Detect which cell encompasses the target text, then output its [X, Y] center coordinate. 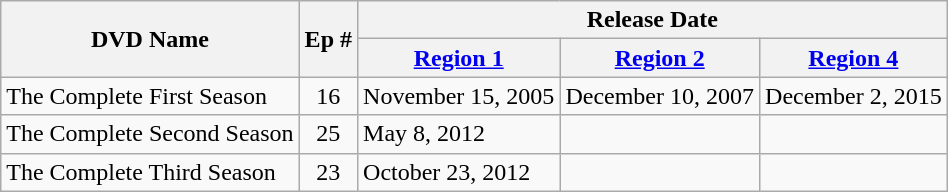
25 [328, 134]
October 23, 2012 [459, 172]
Region 1 [459, 58]
The Complete Third Season [150, 172]
DVD Name [150, 39]
The Complete First Season [150, 96]
Ep # [328, 39]
Region 4 [854, 58]
23 [328, 172]
May 8, 2012 [459, 134]
16 [328, 96]
The Complete Second Season [150, 134]
Release Date [653, 20]
December 10, 2007 [660, 96]
Region 2 [660, 58]
December 2, 2015 [854, 96]
November 15, 2005 [459, 96]
